Identify which cell holds the provided text, then report its [X, Y] central coordinate. 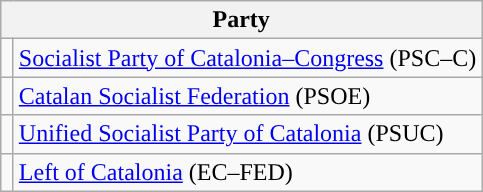
Socialist Party of Catalonia–Congress (PSC–C) [247, 58]
Unified Socialist Party of Catalonia (PSUC) [247, 134]
Catalan Socialist Federation (PSOE) [247, 96]
Party [242, 20]
Left of Catalonia (EC–FED) [247, 172]
